Provide the [x, y] coordinate of the cell's center where the given text is located.  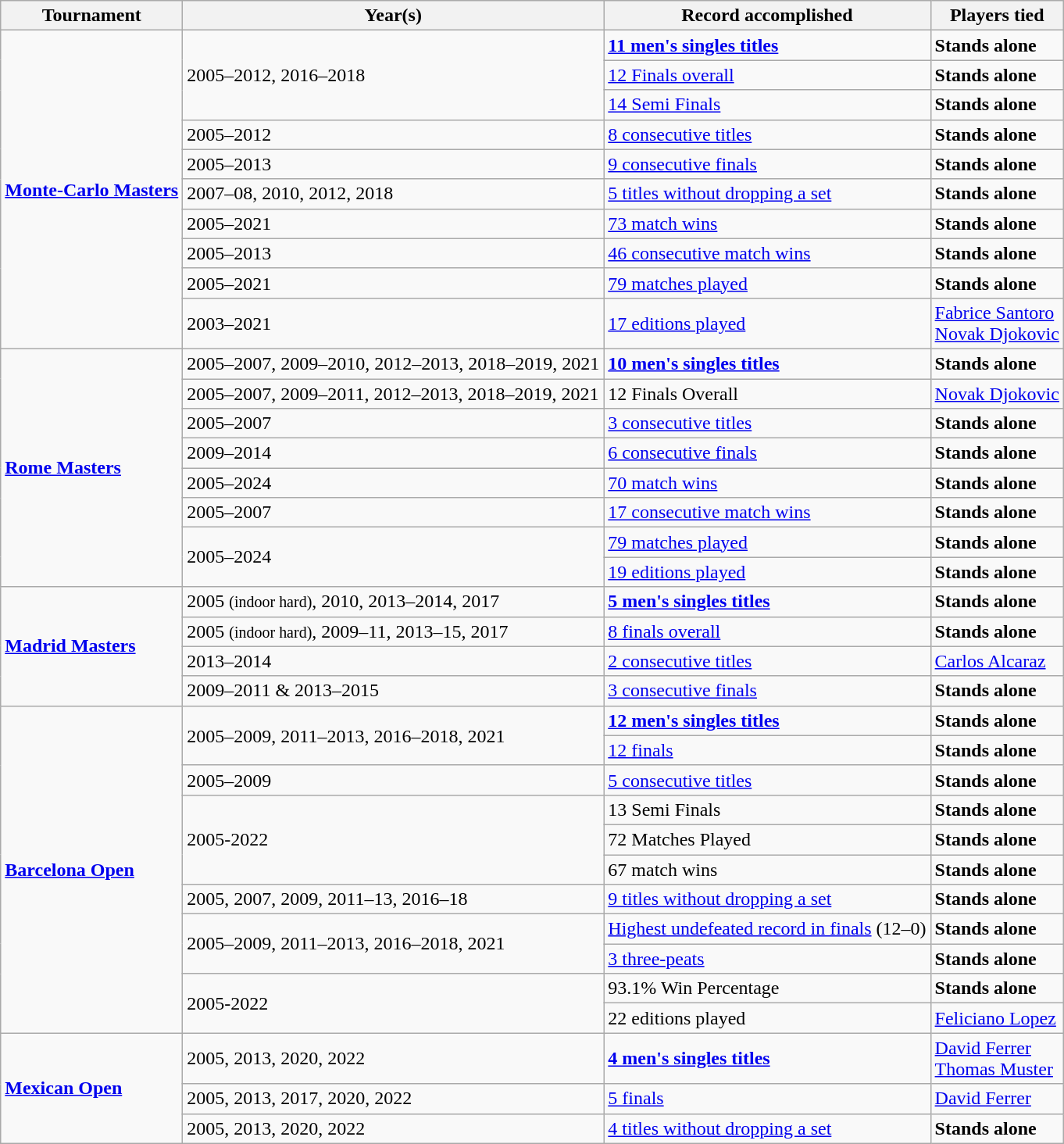
3 consecutive finals [767, 691]
Monte-Carlo Masters [92, 190]
6 consecutive finals [767, 453]
72 Matches Played [767, 839]
3 three-peats [767, 959]
14 Semi Finals [767, 105]
5 men's singles titles [767, 602]
11 men's singles titles [767, 45]
2003–2021 [394, 324]
67 match wins [767, 870]
12 Finals overall [767, 75]
Players tied [997, 16]
Feliciano Lopez [997, 1018]
Record accomplished [767, 16]
10 men's singles titles [767, 363]
2009–2014 [394, 453]
Highest undefeated record in finals (12–0) [767, 929]
2013–2014 [394, 661]
Mexican Open [92, 1088]
2005 (indoor hard), 2010, 2013–2014, 2017 [394, 602]
David Ferrer [997, 1099]
Madrid Masters [92, 646]
Year(s) [394, 16]
17 editions played [767, 324]
Barcelona Open [92, 869]
2005 (indoor hard), 2009–11, 2013–15, 2017 [394, 631]
93.1% Win Percentage [767, 988]
Carlos Alcaraz [997, 661]
Rome Masters [92, 467]
5 consecutive titles [767, 780]
David FerrerThomas Muster [997, 1058]
46 consecutive match wins [767, 253]
3 consecutive titles [767, 424]
2005–2007, 2009–2011, 2012–2013, 2018–2019, 2021 [394, 393]
2005–2007, 2009–2010, 2012–2013, 2018–2019, 2021 [394, 363]
12 Finals Overall [767, 393]
2007–08, 2010, 2012, 2018 [394, 194]
4 titles without dropping a set [767, 1128]
5 titles without dropping a set [767, 194]
13 Semi Finals [767, 810]
19 editions played [767, 572]
2005–2012, 2016–2018 [394, 75]
2005–2012 [394, 134]
2 consecutive titles [767, 661]
Novak Djokovic [997, 393]
12 men's singles titles [767, 720]
5 finals [767, 1099]
2005, 2007, 2009, 2011–13, 2016–18 [394, 899]
2005, 2013, 2017, 2020, 2022 [394, 1099]
12 finals [767, 750]
Fabrice SantoroNovak Djokovic [997, 324]
8 finals overall [767, 631]
17 consecutive match wins [767, 513]
70 match wins [767, 483]
9 consecutive finals [767, 164]
2009–2011 & 2013–2015 [394, 691]
73 match wins [767, 223]
9 titles without dropping a set [767, 899]
Tournament [92, 16]
22 editions played [767, 1018]
4 men's singles titles [767, 1058]
2005–2009 [394, 780]
8 consecutive titles [767, 134]
